Provide the (X, Y) coordinate of the cell's center where the given text is located.  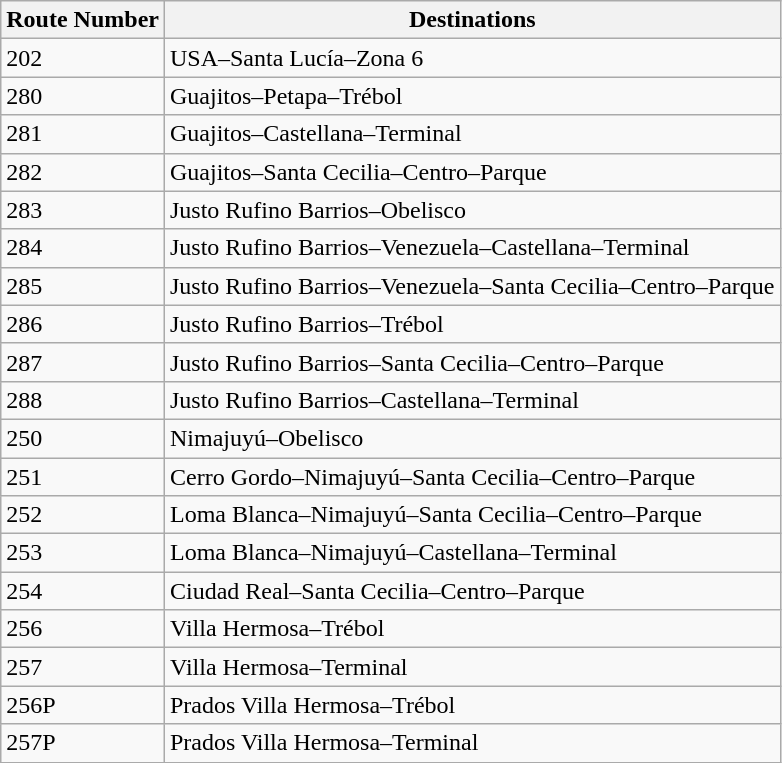
Guajitos–Castellana–Terminal (472, 134)
254 (83, 591)
Guajitos–Santa Cecilia–Centro–Parque (472, 172)
Loma Blanca–Nimajuyú–Santa Cecilia–Centro–Parque (472, 515)
Guajitos–Petapa–Trébol (472, 96)
287 (83, 362)
284 (83, 248)
Route Number (83, 20)
Destinations (472, 20)
251 (83, 477)
257 (83, 667)
Prados Villa Hermosa–Terminal (472, 743)
256P (83, 705)
288 (83, 400)
283 (83, 210)
257P (83, 743)
USA–Santa Lucía–Zona 6 (472, 58)
Justo Rufino Barrios–Venezuela–Castellana–Terminal (472, 248)
250 (83, 438)
Justo Rufino Barrios–Castellana–Terminal (472, 400)
Villa Hermosa–Trébol (472, 629)
Nimajuyú–Obelisco (472, 438)
280 (83, 96)
Justo Rufino Barrios–Santa Cecilia–Centro–Parque (472, 362)
Justo Rufino Barrios–Venezuela–Santa Cecilia–Centro–Parque (472, 286)
Ciudad Real–Santa Cecilia–Centro–Parque (472, 591)
256 (83, 629)
286 (83, 324)
253 (83, 553)
Justo Rufino Barrios–Obelisco (472, 210)
Justo Rufino Barrios–Trébol (472, 324)
281 (83, 134)
Loma Blanca–Nimajuyú–Castellana–Terminal (472, 553)
202 (83, 58)
252 (83, 515)
282 (83, 172)
Prados Villa Hermosa–Trébol (472, 705)
Cerro Gordo–Nimajuyú–Santa Cecilia–Centro–Parque (472, 477)
285 (83, 286)
Villa Hermosa–Terminal (472, 667)
